Capture the cell that displays the provided text and extract its (x, y) central coordinate. 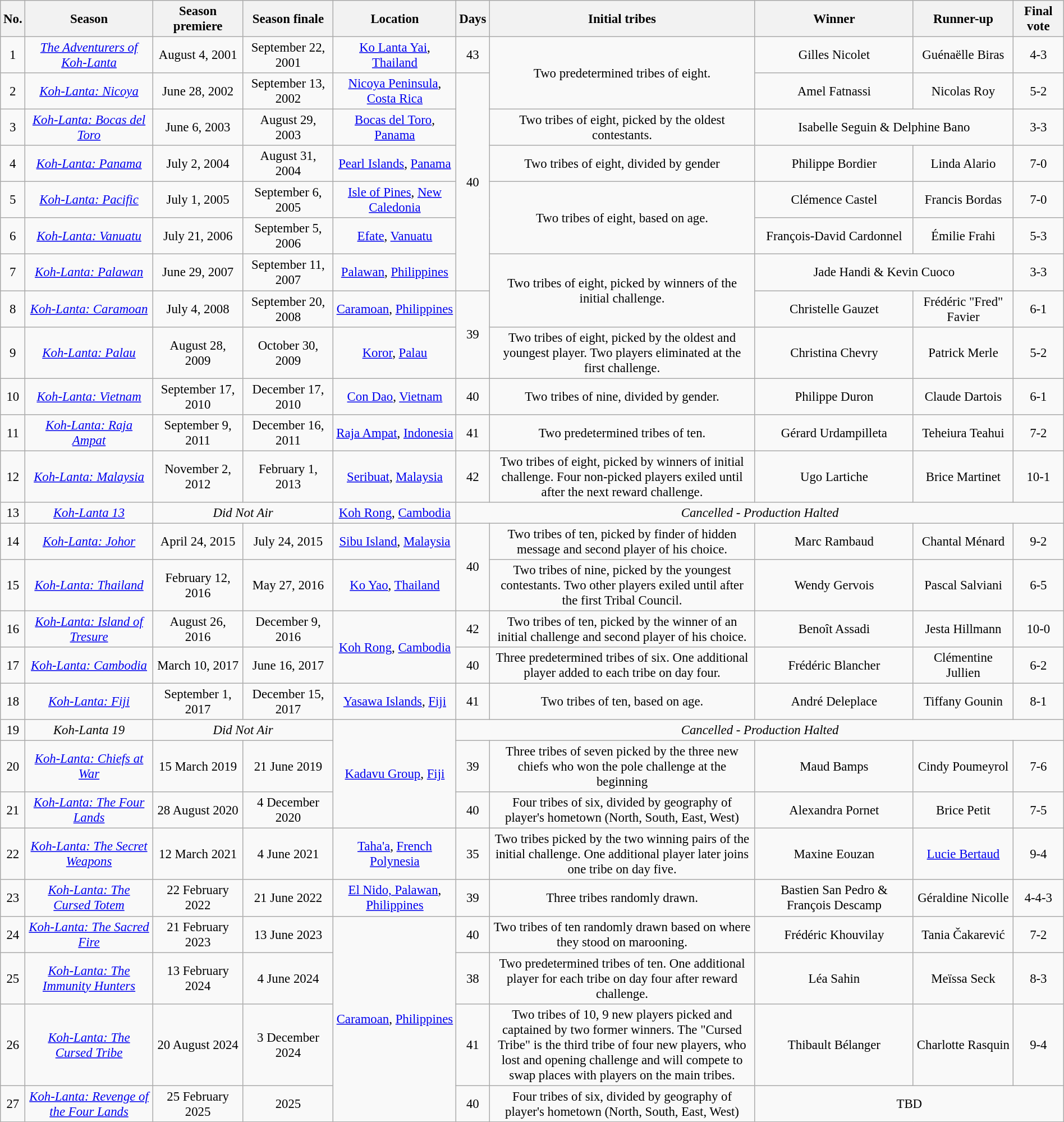
Taha'a, French Polynesia (395, 854)
Two predetermined tribes of ten. (622, 432)
27 (13, 1103)
12 March 2021 (198, 854)
Koh-Lanta: Chiefs at War (89, 767)
Clémentine Jullien (963, 666)
Season finale (288, 19)
Koh-Lanta 19 (89, 730)
Season (89, 19)
Philippe Bordier (834, 164)
2 (13, 91)
December 17, 2010 (288, 396)
22 (13, 854)
André Deleplace (834, 702)
October 30, 2009 (288, 352)
Two tribes of ten, based on age. (622, 702)
Meïssa Seck (963, 978)
7 (13, 273)
September 9, 2011 (198, 432)
16 (13, 629)
Koh-Lanta: The Cursed Tribe (89, 1045)
Koh-Lanta: The Sacred Fire (89, 934)
Three tribes randomly drawn. (622, 898)
Nicoya Peninsula, Costa Rica (395, 91)
Koh-Lanta: The Four Lands (89, 810)
10-0 (1038, 629)
3 (13, 128)
No. (13, 19)
15 (13, 585)
14 (13, 541)
Two predetermined tribes of ten. One additional player for each tribe on day four after reward challenge. (622, 978)
Winner (834, 19)
August 29, 2003 (288, 128)
4 (13, 164)
Three tribes of seven picked by the three new chiefs who won the pole challenge at the beginning (622, 767)
Ko Yao, Thailand (395, 585)
Koh-Lanta: Vietnam (89, 396)
Guénaëlle Biras (963, 55)
April 24, 2015 (198, 541)
Clémence Castel (834, 200)
Sibu Island, Malaysia (395, 541)
Bastien San Pedro & François Descamp (834, 898)
September 5, 2006 (288, 236)
September 22, 2001 (288, 55)
15 March 2019 (198, 767)
François-David Cardonnel (834, 236)
Tiffany Gounin (963, 702)
June 28, 2002 (198, 91)
20 (13, 767)
Maud Bamps (834, 767)
July 1, 2005 (198, 200)
Two tribes of eight, based on age. (622, 218)
Claude Dartois (963, 396)
Frédéric Blancher (834, 666)
Two tribes of nine, picked by the youngest contestants. Two other players exiled until after the first Tribal Council. (622, 585)
26 (13, 1045)
Ugo Lartiche (834, 477)
Gilles Nicolet (834, 55)
Linda Alario (963, 164)
Koh-Lanta: Fiji (89, 702)
August 4, 2001 (198, 55)
September 17, 2010 (198, 396)
23 (13, 898)
Koh-Lanta: Bocas del Toro (89, 128)
35 (473, 854)
Final vote (1038, 19)
21 (13, 810)
25 (13, 978)
5-3 (1038, 236)
Frédéric Khouvilay (834, 934)
August 28, 2009 (198, 352)
Koh-Lanta: The Secret Weapons (89, 854)
Koror, Palau (395, 352)
Koh-Lanta 13 (89, 513)
10-1 (1038, 477)
Benoît Assadi (834, 629)
Efate, Vanuatu (395, 236)
Two tribes of ten, picked by the winner of an initial challenge and second player of his choice. (622, 629)
Amel Fatnassi (834, 91)
43 (473, 55)
Location (395, 19)
Two tribes of eight, picked by winners of initial challenge. Four non-picked players exiled until after the next reward challenge. (622, 477)
December 15, 2017 (288, 702)
Koh-Lanta: Pacific (89, 200)
September 6, 2005 (288, 200)
3 December 2024 (288, 1045)
6-2 (1038, 666)
Koh-Lanta: Malaysia (89, 477)
Two predetermined tribes of eight. (622, 73)
Maxine Eouzan (834, 854)
Frédéric "Fred" Favier (963, 309)
24 (13, 934)
The Adventurers of Koh-Lanta (89, 55)
Kadavu Group, Fiji (395, 774)
December 16, 2011 (288, 432)
5 (13, 200)
Raja Ampat, Indonesia (395, 432)
2025 (288, 1103)
4 June 2021 (288, 854)
Tania Čakarević (963, 934)
Christelle Gauzet (834, 309)
Léa Sahin (834, 978)
September 13, 2002 (288, 91)
Francis Bordas (963, 200)
Ko Lanta Yai, Thailand (395, 55)
Yasawa Islands, Fiji (395, 702)
Initial tribes (622, 19)
February 1, 2013 (288, 477)
8 (13, 309)
August 31, 2004 (288, 164)
Teheiura Teahui (963, 432)
Émilie Frahi (963, 236)
9 (13, 352)
21 June 2022 (288, 898)
Con Dao, Vietnam (395, 396)
Runner-up (963, 19)
Gérard Urdampilleta (834, 432)
4 June 2024 (288, 978)
Isle of Pines, New Caledonia (395, 200)
Jade Handi & Kevin Cuoco (884, 273)
February 12, 2016 (198, 585)
Koh-Lanta: The Immunity Hunters (89, 978)
8-3 (1038, 978)
Bocas del Toro, Panama (395, 128)
Pearl Islands, Panama (395, 164)
Two tribes of eight, picked by the oldest and youngest player. Two players eliminated at the first challenge. (622, 352)
Pascal Salviani (963, 585)
12 (13, 477)
6-5 (1038, 585)
13 February 2024 (198, 978)
Nicolas Roy (963, 91)
July 2, 2004 (198, 164)
Palawan, Philippines (395, 273)
Cindy Poumeyrol (963, 767)
Jesta Hillmann (963, 629)
March 10, 2017 (198, 666)
Two tribes of eight, picked by winners of the initial challenge. (622, 291)
Koh-Lanta: Vanuatu (89, 236)
July 21, 2006 (198, 236)
7-5 (1038, 810)
21 June 2019 (288, 767)
17 (13, 666)
May 27, 2016 (288, 585)
September 11, 2007 (288, 273)
Koh-Lanta: Caramoan (89, 309)
28 August 2020 (198, 810)
4-3 (1038, 55)
Koh-Lanta: Thailand (89, 585)
4 December 2020 (288, 810)
Marc Rambaud (834, 541)
July 24, 2015 (288, 541)
Philippe Duron (834, 396)
Three predetermined tribes of six. One additional player added to each tribe on day four. (622, 666)
Christina Chevry (834, 352)
19 (13, 730)
9-2 (1038, 541)
September 1, 2017 (198, 702)
Géraldine Nicolle (963, 898)
4-4-3 (1038, 898)
July 4, 2008 (198, 309)
13 (13, 513)
Brice Petit (963, 810)
20 August 2024 (198, 1045)
21 February 2023 (198, 934)
TBD (909, 1103)
25 February 2025 (198, 1103)
Two tribes of ten, picked by finder of hidden message and second player of his choice. (622, 541)
8-1 (1038, 702)
June 16, 2017 (288, 666)
Alexandra Pornet (834, 810)
Koh-Lanta: Johor (89, 541)
June 29, 2007 (198, 273)
Brice Martinet (963, 477)
Wendy Gervois (834, 585)
Thibault Bélanger (834, 1045)
June 6, 2003 (198, 128)
August 26, 2016 (198, 629)
13 June 2023 (288, 934)
1 (13, 55)
38 (473, 978)
Koh-Lanta: Palawan (89, 273)
10 (13, 396)
Koh-Lanta: Raja Ampat (89, 432)
Lucie Bertaud (963, 854)
Koh-Lanta: The Cursed Totem (89, 898)
Koh-Lanta: Nicoya (89, 91)
Season premiere (198, 19)
Two tribes picked by the two winning pairs of the initial challenge. One additional player later joins one tribe on day five. (622, 854)
Koh-Lanta: Revenge of the Four Lands (89, 1103)
Two tribes of ten randomly drawn based on where they stood on marooning. (622, 934)
18 (13, 702)
7-6 (1038, 767)
11 (13, 432)
Days (473, 19)
Isabelle Seguin & Delphine Bano (884, 128)
December 9, 2016 (288, 629)
September 20, 2008 (288, 309)
Koh-Lanta: Cambodia (89, 666)
November 2, 2012 (198, 477)
6 (13, 236)
Charlotte Rasquin (963, 1045)
Two tribes of eight, picked by the oldest contestants. (622, 128)
Koh-Lanta: Palau (89, 352)
Two tribes of eight, divided by gender (622, 164)
Two tribes of nine, divided by gender. (622, 396)
Seribuat, Malaysia (395, 477)
El Nido, Palawan, Philippines (395, 898)
Koh-Lanta: Panama (89, 164)
Chantal Ménard (963, 541)
Koh-Lanta: Island of Tresure (89, 629)
Patrick Merle (963, 352)
22 February 2022 (198, 898)
